Extract the (x, y) coordinate from the center of the cell holding the provided text.  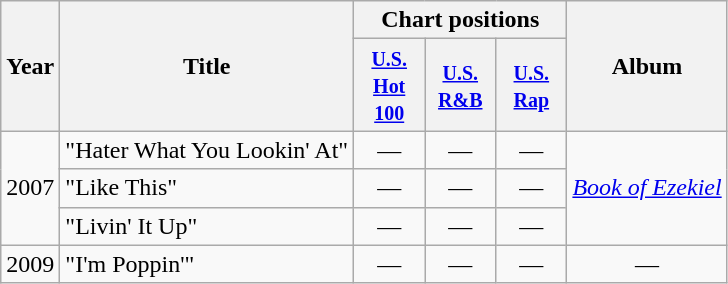
"Livin' It Up" (207, 226)
2007 (30, 188)
Title (207, 66)
Chart positions (460, 20)
U.S. R&B (460, 85)
Book of Ezekiel (647, 188)
"Hater What You Lookin' At" (207, 150)
U.S. Rap (532, 85)
Year (30, 66)
2009 (30, 264)
Album (647, 66)
U.S. Hot 100 (390, 85)
"Like This" (207, 188)
"I'm Poppin'" (207, 264)
